Extract the [x, y] coordinate from the center of the cell holding the provided text.  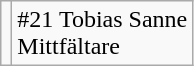
#21 Tobias SanneMittfältare [102, 34]
